Scan for the cell matching the given text and deliver its [x, y] coordinate at center. 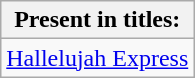
Present in titles: [98, 20]
Hallelujah Express [98, 58]
